Locate the cell with the specified text and output its [X, Y] center coordinate. 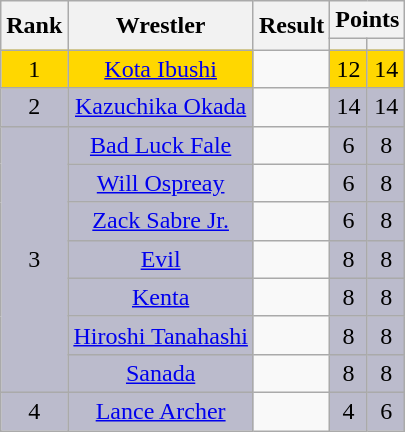
Kenta [161, 297]
Sanada [161, 373]
1 [34, 69]
Bad Luck Fale [161, 145]
Rank [34, 26]
12 [349, 69]
Lance Archer [161, 411]
Evil [161, 259]
Zack Sabre Jr. [161, 221]
Wrestler [161, 26]
Kota Ibushi [161, 69]
Result [291, 26]
Points [368, 20]
2 [34, 107]
3 [34, 259]
Will Ospreay [161, 183]
Kazuchika Okada [161, 107]
Hiroshi Tanahashi [161, 335]
